Identify which cell holds the provided text, then report its [X, Y] central coordinate. 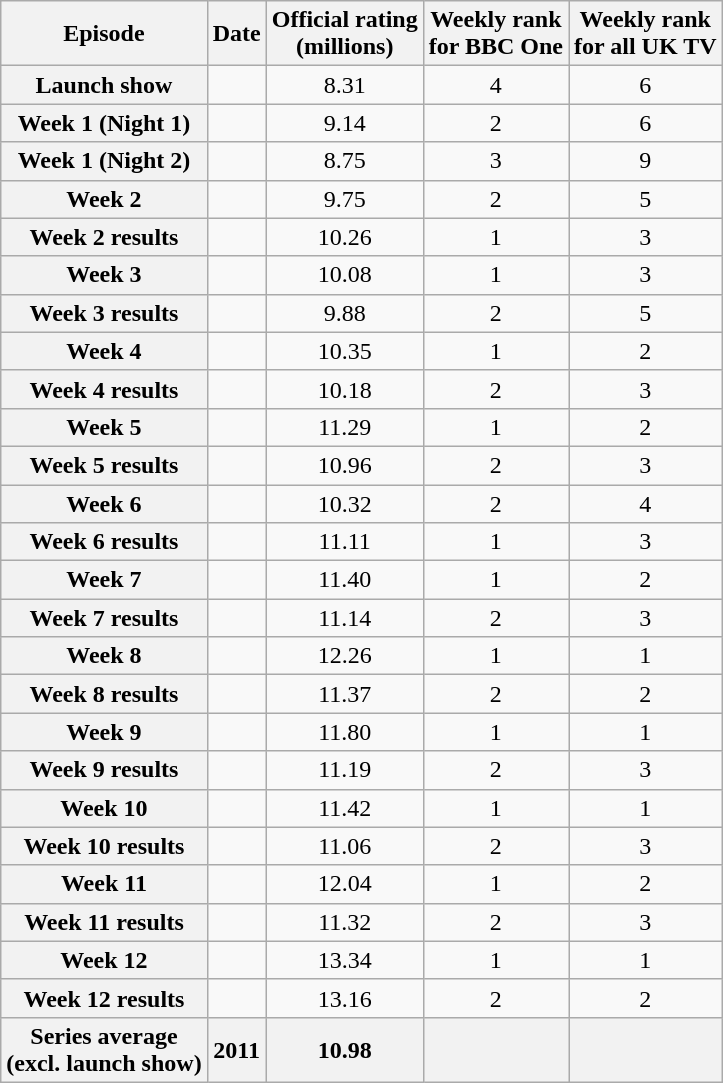
10.26 [344, 237]
Week 7 results [104, 618]
Week 8 results [104, 694]
9.14 [344, 123]
Week 3 [104, 275]
Week 4 [104, 351]
9.75 [344, 199]
Weekly rankfor all UK TV [646, 34]
10.98 [344, 1050]
Week 9 [104, 732]
11.40 [344, 580]
Week 2 [104, 199]
11.29 [344, 427]
Week 8 [104, 656]
Series average(excl. launch show) [104, 1050]
11.42 [344, 808]
Week 1 (Night 2) [104, 161]
12.26 [344, 656]
2011 [236, 1050]
Weekly rankfor BBC One [496, 34]
11.11 [344, 542]
Week 2 results [104, 237]
Week 6 [104, 503]
11.32 [344, 922]
11.80 [344, 732]
8.75 [344, 161]
10.08 [344, 275]
Week 5 results [104, 465]
11.14 [344, 618]
8.31 [344, 85]
Official rating(millions) [344, 34]
Week 11 [104, 884]
Launch show [104, 85]
Week 10 [104, 808]
9.88 [344, 313]
Week 10 results [104, 846]
Week 1 (Night 1) [104, 123]
Week 12 results [104, 998]
10.96 [344, 465]
9 [646, 161]
Week 5 [104, 427]
13.34 [344, 960]
13.16 [344, 998]
Week 9 results [104, 770]
Date [236, 34]
Week 11 results [104, 922]
Week 6 results [104, 542]
11.19 [344, 770]
Week 4 results [104, 389]
Week 7 [104, 580]
11.37 [344, 694]
Week 3 results [104, 313]
10.32 [344, 503]
Week 12 [104, 960]
Episode [104, 34]
10.18 [344, 389]
12.04 [344, 884]
10.35 [344, 351]
11.06 [344, 846]
